Find where the given text appears and provide that cell's center as (X, Y) coordinate. 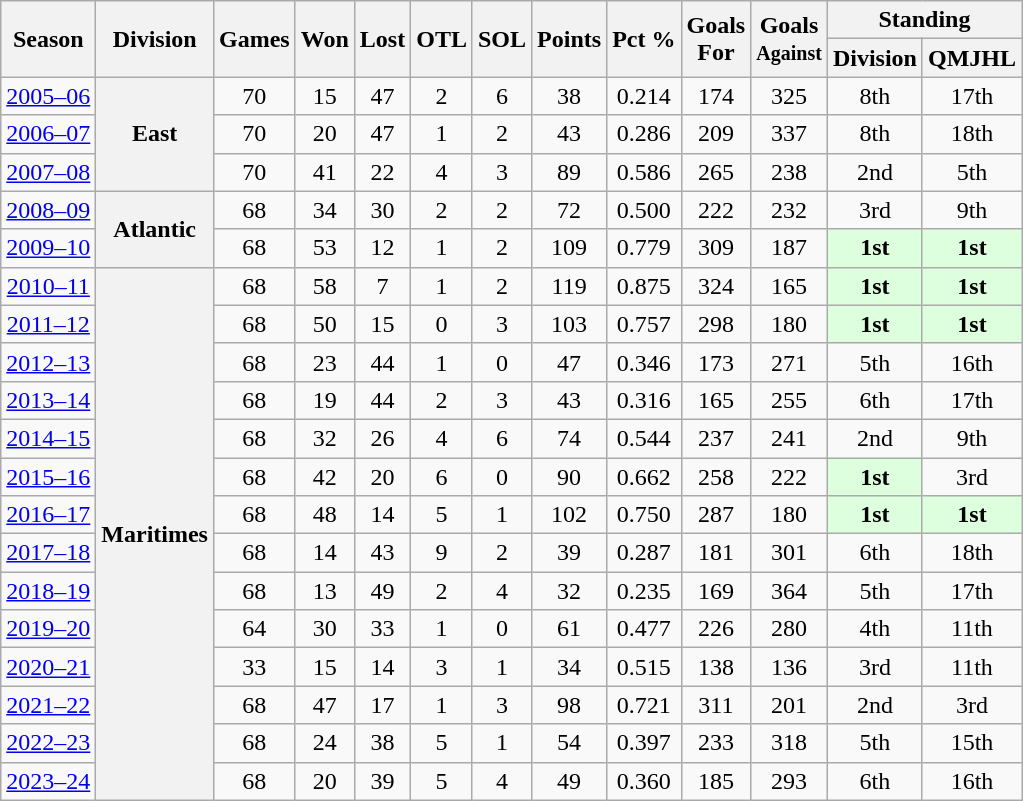
174 (716, 96)
293 (790, 781)
238 (790, 172)
9 (442, 553)
72 (570, 210)
2021–22 (48, 705)
0.287 (644, 553)
89 (570, 172)
GoalsAgainst (790, 39)
Lost (382, 39)
Pct % (644, 39)
2022–23 (48, 743)
OTL (442, 39)
325 (790, 96)
2019–20 (48, 629)
324 (716, 286)
0.360 (644, 781)
24 (324, 743)
15th (972, 743)
GoalsFor (716, 39)
Won (324, 39)
0.721 (644, 705)
2012–13 (48, 362)
0.750 (644, 515)
169 (716, 591)
50 (324, 324)
0.875 (644, 286)
13 (324, 591)
0.500 (644, 210)
280 (790, 629)
2017–18 (48, 553)
2008–09 (48, 210)
2009–10 (48, 248)
23 (324, 362)
2015–16 (48, 477)
SOL (502, 39)
0.397 (644, 743)
90 (570, 477)
311 (716, 705)
19 (324, 400)
241 (790, 438)
41 (324, 172)
2014–15 (48, 438)
58 (324, 286)
109 (570, 248)
258 (716, 477)
Games (254, 39)
74 (570, 438)
226 (716, 629)
Atlantic (155, 229)
0.586 (644, 172)
2011–12 (48, 324)
48 (324, 515)
26 (382, 438)
53 (324, 248)
12 (382, 248)
54 (570, 743)
181 (716, 553)
119 (570, 286)
4th (874, 629)
98 (570, 705)
42 (324, 477)
7 (382, 286)
2016–17 (48, 515)
61 (570, 629)
209 (716, 134)
2023–24 (48, 781)
136 (790, 667)
0.662 (644, 477)
Points (570, 39)
2010–11 (48, 286)
2020–21 (48, 667)
233 (716, 743)
364 (790, 591)
187 (790, 248)
298 (716, 324)
201 (790, 705)
17 (382, 705)
QMJHL (972, 58)
64 (254, 629)
0.544 (644, 438)
185 (716, 781)
2007–08 (48, 172)
0.346 (644, 362)
301 (790, 553)
2018–19 (48, 591)
287 (716, 515)
271 (790, 362)
2006–07 (48, 134)
0.757 (644, 324)
0.477 (644, 629)
173 (716, 362)
2005–06 (48, 96)
265 (716, 172)
0.214 (644, 96)
Season (48, 39)
0.515 (644, 667)
0.286 (644, 134)
2013–14 (48, 400)
255 (790, 400)
138 (716, 667)
103 (570, 324)
0.779 (644, 248)
337 (790, 134)
Standing (924, 20)
Maritimes (155, 534)
22 (382, 172)
309 (716, 248)
102 (570, 515)
232 (790, 210)
0.316 (644, 400)
East (155, 134)
318 (790, 743)
0.235 (644, 591)
237 (716, 438)
